Detect which cell encompasses the target text, then output its (x, y) center coordinate. 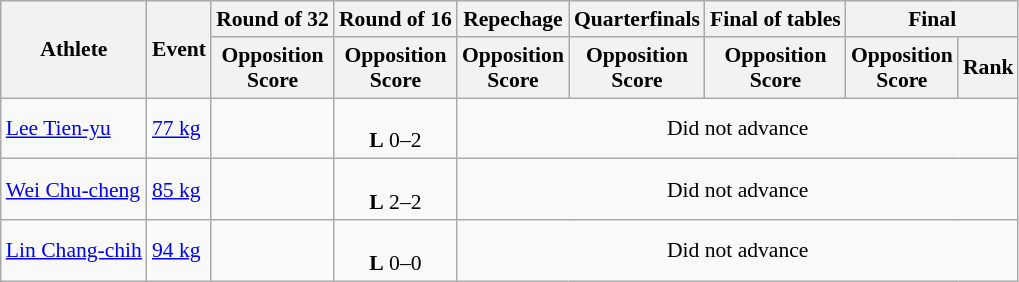
85 kg (179, 190)
Quarterfinals (637, 19)
Lin Chang-chih (74, 250)
Round of 32 (272, 19)
Round of 16 (396, 19)
94 kg (179, 250)
Athlete (74, 50)
L 0–2 (396, 128)
Final (932, 19)
L 0–0 (396, 250)
Event (179, 50)
Repechage (513, 19)
77 kg (179, 128)
Lee Tien-yu (74, 128)
Wei Chu-cheng (74, 190)
Rank (988, 68)
Final of tables (776, 19)
L 2–2 (396, 190)
